Capture the cell that displays the provided text and extract its [x, y] central coordinate. 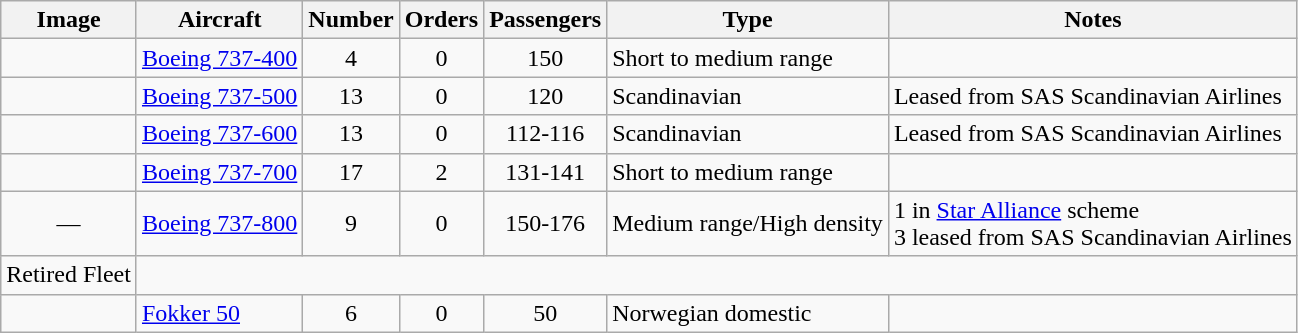
— [69, 224]
4 [351, 58]
112-116 [546, 134]
1 in Star Alliance scheme 3 leased from SAS Scandinavian Airlines [1092, 224]
2 [441, 172]
Retired Fleet [69, 275]
150-176 [546, 224]
Boeing 737-400 [219, 58]
Boeing 737-500 [219, 96]
120 [546, 96]
17 [351, 172]
150 [546, 58]
Passengers [546, 20]
Medium range/High density [748, 224]
6 [351, 313]
Image [69, 20]
Boeing 737-700 [219, 172]
Norwegian domestic [748, 313]
131-141 [546, 172]
50 [546, 313]
Number [351, 20]
Orders [441, 20]
Aircraft [219, 20]
Notes [1092, 20]
Type [748, 20]
Boeing 737-600 [219, 134]
Fokker 50 [219, 313]
Boeing 737-800 [219, 224]
9 [351, 224]
